Search for the cell housing the specified text and yield its (x, y) center coordinate. 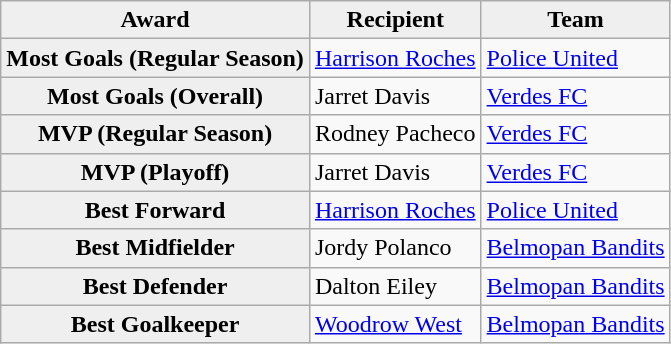
Woodrow West (395, 324)
Best Defender (156, 286)
MVP (Regular Season) (156, 134)
Award (156, 20)
Best Forward (156, 210)
Dalton Eiley (395, 286)
Team (576, 20)
Rodney Pacheco (395, 134)
Best Goalkeeper (156, 324)
Most Goals (Overall) (156, 96)
Jordy Polanco (395, 248)
MVP (Playoff) (156, 172)
Recipient (395, 20)
Best Midfielder (156, 248)
Most Goals (Regular Season) (156, 58)
